Return (x, y) of the center of cell containing provided text 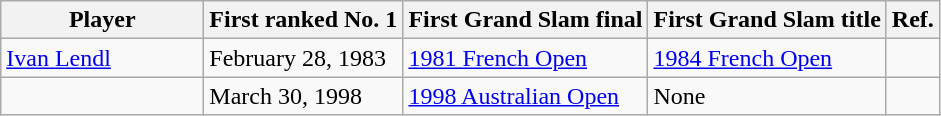
First Grand Slam final (526, 20)
1984 French Open (767, 58)
First ranked No. 1 (304, 20)
Player (102, 20)
February 28, 1983 (304, 58)
March 30, 1998 (304, 96)
First Grand Slam title (767, 20)
Ref. (912, 20)
Ivan Lendl (102, 58)
None (767, 96)
1981 French Open (526, 58)
1998 Australian Open (526, 96)
